Extract the (X, Y) coordinate from the center of the cell holding the provided text.  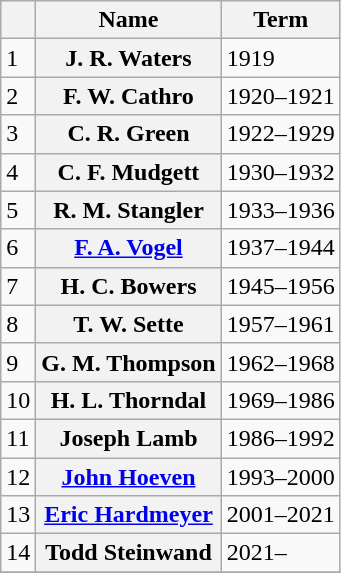
T. W. Sette (128, 324)
14 (18, 553)
1969–1986 (280, 400)
Joseph Lamb (128, 438)
J. R. Waters (128, 58)
John Hoeven (128, 477)
Term (280, 20)
1919 (280, 58)
H. C. Bowers (128, 286)
2 (18, 96)
13 (18, 515)
8 (18, 324)
C. R. Green (128, 134)
H. L. Thorndal (128, 400)
G. M. Thompson (128, 362)
6 (18, 248)
1957–1961 (280, 324)
12 (18, 477)
Eric Hardmeyer (128, 515)
R. M. Stangler (128, 210)
1930–1932 (280, 172)
11 (18, 438)
Todd Steinwand (128, 553)
C. F. Mudgett (128, 172)
1993–2000 (280, 477)
1945–1956 (280, 286)
1933–1936 (280, 210)
2001–2021 (280, 515)
3 (18, 134)
1920–1921 (280, 96)
9 (18, 362)
2021– (280, 553)
7 (18, 286)
10 (18, 400)
1937–1944 (280, 248)
1986–1992 (280, 438)
Name (128, 20)
F. W. Cathro (128, 96)
4 (18, 172)
1922–1929 (280, 134)
1 (18, 58)
1962–1968 (280, 362)
F. A. Vogel (128, 248)
5 (18, 210)
